Find where the given text appears and provide that cell's center as [X, Y] coordinate. 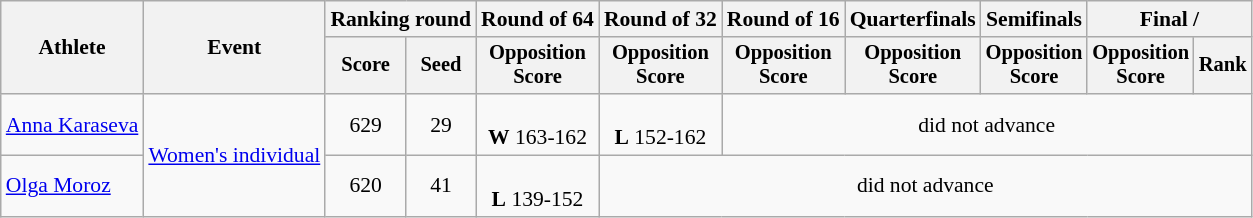
620 [366, 186]
Quarterfinals [913, 19]
Seed [441, 66]
629 [366, 124]
Round of 16 [784, 19]
Semifinals [1034, 19]
Rank [1223, 66]
Olga Moroz [72, 186]
29 [441, 124]
Women's individual [234, 155]
Score [366, 66]
Round of 64 [538, 19]
W 163-162 [538, 124]
Event [234, 48]
Final / [1169, 19]
L 152-162 [660, 124]
Anna Karaseva [72, 124]
L 139-152 [538, 186]
41 [441, 186]
Athlete [72, 48]
Ranking round [400, 19]
Round of 32 [660, 19]
